Detect which cell encompasses the target text, then output its (X, Y) center coordinate. 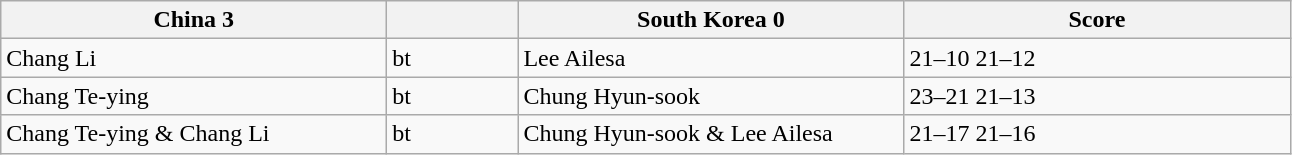
Chung Hyun-sook (711, 96)
Chung Hyun-sook & Lee Ailesa (711, 134)
23–21 21–13 (1097, 96)
Lee Ailesa (711, 58)
South Korea 0 (711, 20)
China 3 (194, 20)
Score (1097, 20)
Chang Te-ying & Chang Li (194, 134)
21–17 21–16 (1097, 134)
21–10 21–12 (1097, 58)
Chang Li (194, 58)
Chang Te-ying (194, 96)
